From the cell containing the given text, extract its center point as (X, Y) coordinate. 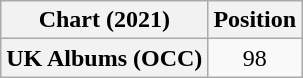
Position (255, 20)
Chart (2021) (104, 20)
UK Albums (OCC) (104, 58)
98 (255, 58)
